For the text-containing cell, return its midpoint in (X, Y) coordinate format. 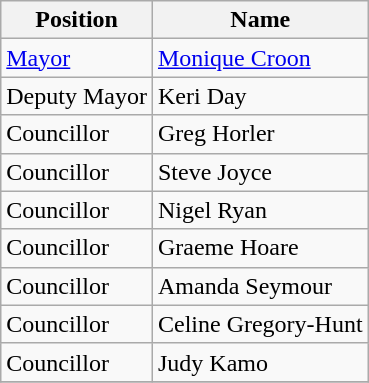
Celine Gregory-Hunt (260, 324)
Keri Day (260, 96)
Mayor (77, 58)
Judy Kamo (260, 362)
Graeme Hoare (260, 248)
Deputy Mayor (77, 96)
Monique Croon (260, 58)
Name (260, 20)
Nigel Ryan (260, 210)
Greg Horler (260, 134)
Position (77, 20)
Amanda Seymour (260, 286)
Steve Joyce (260, 172)
